Locate the cell with the specified text and output its (x, y) center coordinate. 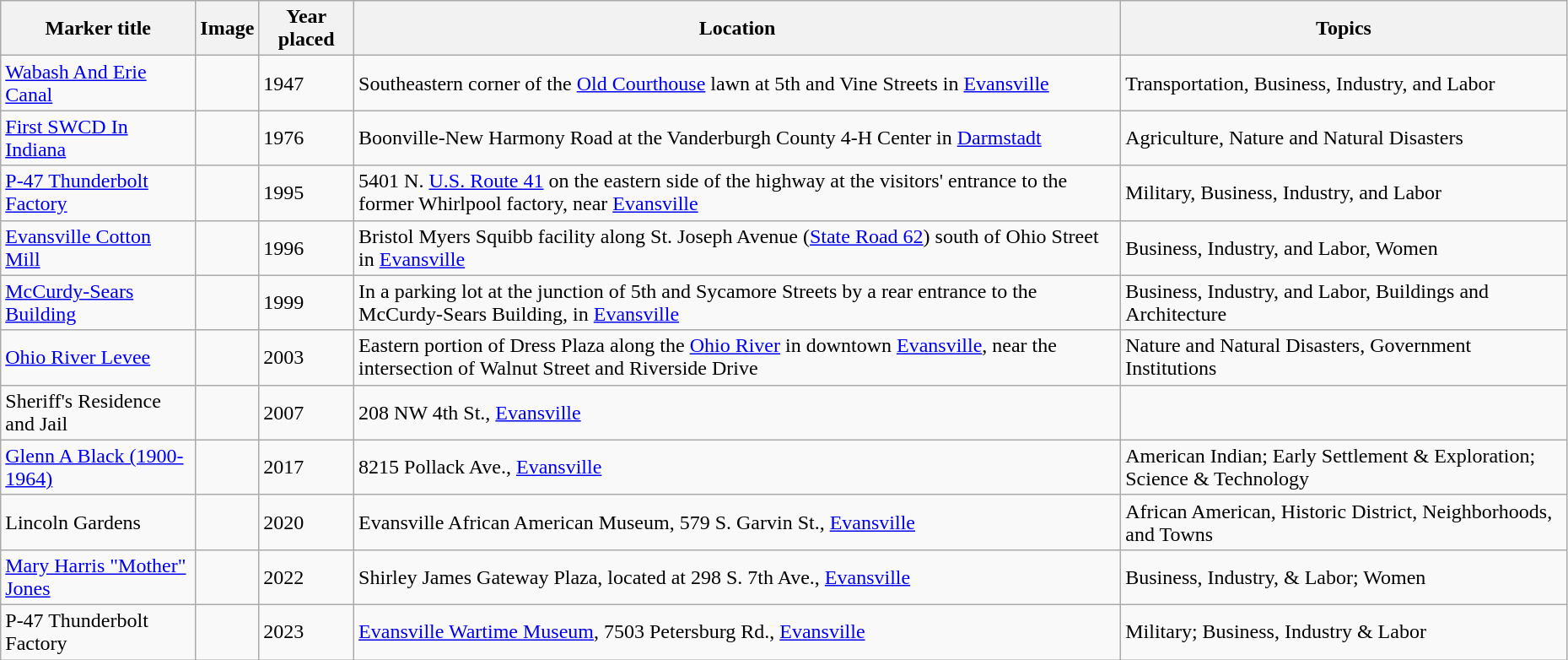
1995 (307, 192)
Military; Business, Industry & Labor (1344, 631)
1999 (307, 302)
Topics (1344, 29)
Location (737, 29)
2023 (307, 631)
Evansville Cotton Mill (98, 248)
2020 (307, 522)
Southeastern corner of the Old Courthouse lawn at 5th and Vine Streets in Evansville (737, 83)
2017 (307, 468)
Lincoln Gardens (98, 522)
2022 (307, 577)
Image (228, 29)
1976 (307, 138)
5401 N. U.S. Route 41 on the eastern side of the highway at the visitors' entrance to the former Whirlpool factory, near Evansville (737, 192)
Year placed (307, 29)
American Indian; Early Settlement & Exploration; Science & Technology (1344, 468)
First SWCD In Indiana (98, 138)
Boonville-New Harmony Road at the Vanderburgh County 4-H Center in Darmstadt (737, 138)
Nature and Natural Disasters, Government Institutions (1344, 358)
Transportation, Business, Industry, and Labor (1344, 83)
Eastern portion of Dress Plaza along the Ohio River in downtown Evansville, near the intersection of Walnut Street and Riverside Drive (737, 358)
Agriculture, Nature and Natural Disasters (1344, 138)
Bristol Myers Squibb facility along St. Joseph Avenue (State Road 62) south of Ohio Street in Evansville (737, 248)
2007 (307, 412)
Wabash And Erie Canal (98, 83)
In a parking lot at the junction of 5th and Sycamore Streets by a rear entrance to the McCurdy-Sears Building, in Evansville (737, 302)
Marker title (98, 29)
1947 (307, 83)
Mary Harris "Mother" Jones (98, 577)
2003 (307, 358)
Evansville Wartime Museum, 7503 Petersburg Rd., Evansville (737, 631)
McCurdy-Sears Building (98, 302)
1996 (307, 248)
Ohio River Levee (98, 358)
Shirley James Gateway Plaza, located at 298 S. 7th Ave., Evansville (737, 577)
Business, Industry, and Labor, Women (1344, 248)
Evansville African American Museum, 579 S. Garvin St., Evansville (737, 522)
Business, Industry, and Labor, Buildings and Architecture (1344, 302)
Sheriff's Residence and Jail (98, 412)
Glenn A Black (1900-1964) (98, 468)
Business, Industry, & Labor; Women (1344, 577)
Military, Business, Industry, and Labor (1344, 192)
208 NW 4th St., Evansville (737, 412)
8215 Pollack Ave., Evansville (737, 468)
African American, Historic District, Neighborhoods, and Towns (1344, 522)
